From the cell containing the given text, extract its center point as (x, y) coordinate. 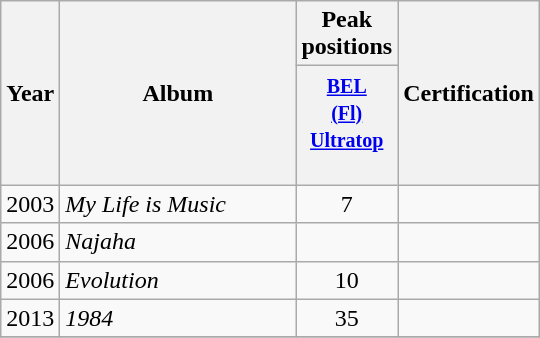
35 (347, 318)
2003 (30, 204)
BEL(Fl)Ultratop (347, 126)
10 (347, 280)
Evolution (178, 280)
Certification (469, 93)
1984 (178, 318)
7 (347, 204)
Najaha (178, 242)
Album (178, 93)
Peak positions (347, 34)
Year (30, 93)
My Life is Music (178, 204)
2013 (30, 318)
